Find where the given text appears and provide that cell's center as [X, Y] coordinate. 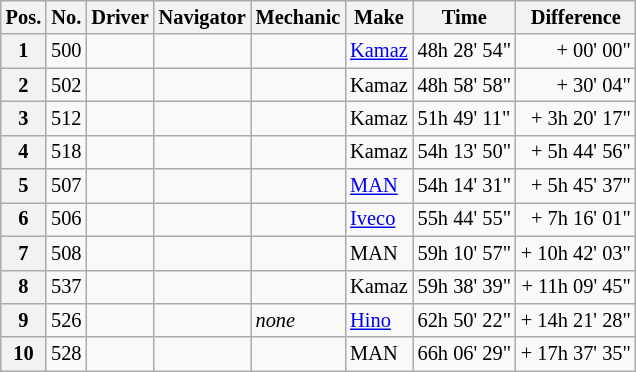
7 [24, 253]
Navigator [202, 17]
48h 58' 58" [464, 85]
+ 7h 16' 01" [576, 219]
537 [66, 287]
526 [66, 320]
+ 5h 44' 56" [576, 152]
+ 11h 09' 45" [576, 287]
4 [24, 152]
66h 06' 29" [464, 354]
55h 44' 55" [464, 219]
2 [24, 85]
512 [66, 118]
54h 13' 50" [464, 152]
59h 38' 39" [464, 287]
10 [24, 354]
508 [66, 253]
3 [24, 118]
518 [66, 152]
9 [24, 320]
Mechanic [298, 17]
Difference [576, 17]
Driver [120, 17]
none [298, 320]
+ 5h 45' 37" [576, 186]
1 [24, 51]
Make [378, 17]
502 [66, 85]
+ 17h 37' 35" [576, 354]
Time [464, 17]
+ 10h 42' 03" [576, 253]
6 [24, 219]
62h 50' 22" [464, 320]
54h 14' 31" [464, 186]
+ 30' 04" [576, 85]
+ 14h 21' 28" [576, 320]
Hino [378, 320]
5 [24, 186]
8 [24, 287]
506 [66, 219]
Iveco [378, 219]
No. [66, 17]
51h 49' 11" [464, 118]
500 [66, 51]
+ 00' 00" [576, 51]
+ 3h 20' 17" [576, 118]
507 [66, 186]
Pos. [24, 17]
48h 28' 54" [464, 51]
528 [66, 354]
59h 10' 57" [464, 253]
